Detect which cell encompasses the target text, then output its (x, y) center coordinate. 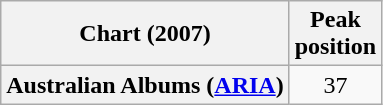
Australian Albums (ARIA) (145, 85)
37 (335, 85)
Chart (2007) (145, 34)
Peakposition (335, 34)
